Locate the cell with the specified text and output its [x, y] center coordinate. 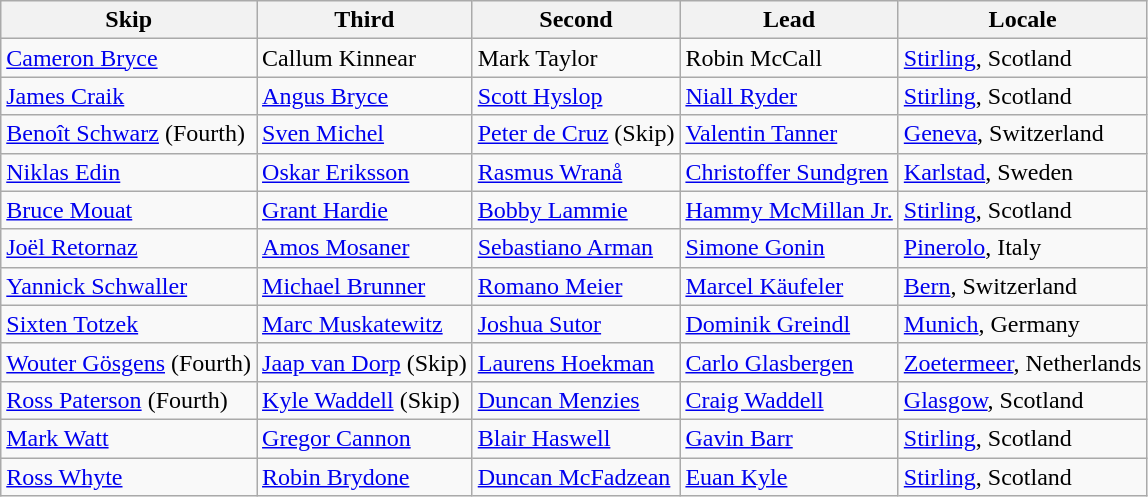
Glasgow, Scotland [1022, 400]
Skip [129, 20]
Sven Michel [365, 134]
Marcel Käufeler [789, 286]
Christoffer Sundgren [789, 172]
Simone Gonin [789, 248]
Euan Kyle [789, 477]
Niall Ryder [789, 96]
Joël Retornaz [129, 248]
Duncan Menzies [576, 400]
Yannick Schwaller [129, 286]
Geneva, Switzerland [1022, 134]
Callum Kinnear [365, 58]
Michael Brunner [365, 286]
Second [576, 20]
Third [365, 20]
Sebastiano Arman [576, 248]
Wouter Gösgens (Fourth) [129, 362]
James Craik [129, 96]
Mark Taylor [576, 58]
Craig Waddell [789, 400]
Blair Haswell [576, 438]
Joshua Sutor [576, 324]
Ross Whyte [129, 477]
Carlo Glasbergen [789, 362]
Jaap van Dorp (Skip) [365, 362]
Ross Paterson (Fourth) [129, 400]
Valentin Tanner [789, 134]
Romano Meier [576, 286]
Robin Brydone [365, 477]
Rasmus Wranå [576, 172]
Kyle Waddell (Skip) [365, 400]
Robin McCall [789, 58]
Locale [1022, 20]
Niklas Edin [129, 172]
Zoetermeer, Netherlands [1022, 362]
Peter de Cruz (Skip) [576, 134]
Munich, Germany [1022, 324]
Cameron Bryce [129, 58]
Oskar Eriksson [365, 172]
Bruce Mouat [129, 210]
Grant Hardie [365, 210]
Mark Watt [129, 438]
Scott Hyslop [576, 96]
Sixten Totzek [129, 324]
Angus Bryce [365, 96]
Lead [789, 20]
Pinerolo, Italy [1022, 248]
Amos Mosaner [365, 248]
Benoît Schwarz (Fourth) [129, 134]
Duncan McFadzean [576, 477]
Bern, Switzerland [1022, 286]
Laurens Hoekman [576, 362]
Karlstad, Sweden [1022, 172]
Bobby Lammie [576, 210]
Hammy McMillan Jr. [789, 210]
Dominik Greindl [789, 324]
Gregor Cannon [365, 438]
Gavin Barr [789, 438]
Marc Muskatewitz [365, 324]
